Search for the cell housing the specified text and yield its (X, Y) center coordinate. 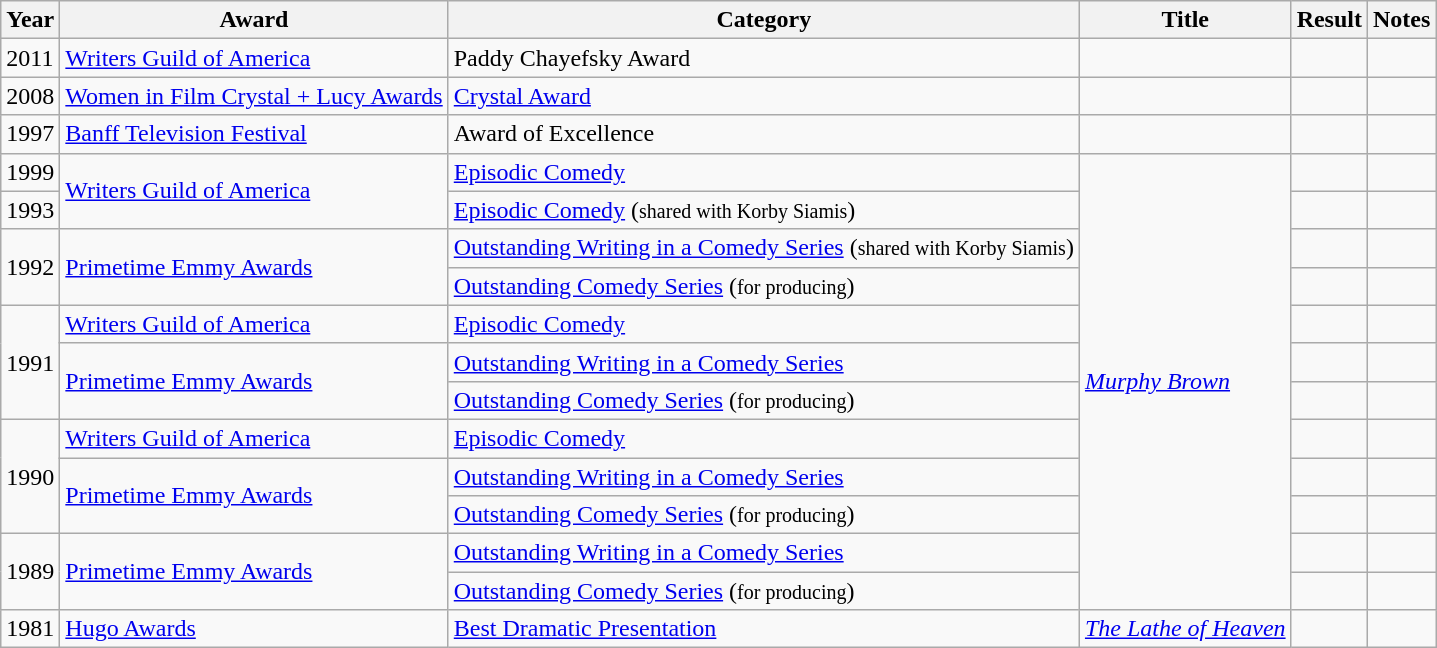
Women in Film Crystal + Lucy Awards (254, 96)
2008 (30, 96)
Best Dramatic Presentation (764, 629)
Murphy Brown (1185, 382)
1997 (30, 134)
Banff Television Festival (254, 134)
2011 (30, 58)
Notes (1402, 20)
Outstanding Writing in a Comedy Series (shared with Korby Siamis) (764, 248)
Paddy Chayefsky Award (764, 58)
1993 (30, 210)
1989 (30, 572)
Category (764, 20)
Year (30, 20)
Award of Excellence (764, 134)
1992 (30, 267)
Hugo Awards (254, 629)
Result (1329, 20)
1999 (30, 172)
The Lathe of Heaven (1185, 629)
1991 (30, 362)
1981 (30, 629)
Title (1185, 20)
Award (254, 20)
1990 (30, 476)
Crystal Award (764, 96)
Episodic Comedy (shared with Korby Siamis) (764, 210)
